Scan for the cell matching the given text and deliver its [X, Y] coordinate at center. 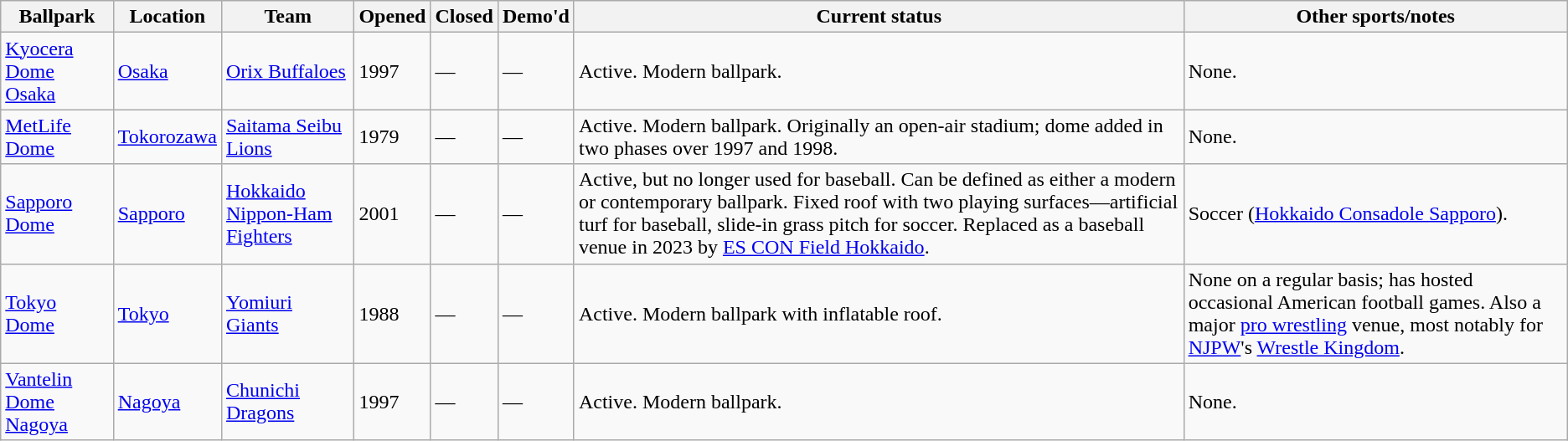
Yomiuri Giants [287, 313]
Chunichi Dragons [287, 402]
1979 [392, 137]
Other sports/notes [1375, 17]
Osaka [168, 71]
Nagoya [168, 402]
MetLife Dome [57, 137]
Kyocera Dome Osaka [57, 71]
Team [287, 17]
1988 [392, 313]
2001 [392, 214]
Location [168, 17]
Saitama Seibu Lions [287, 137]
Current status [879, 17]
Soccer (Hokkaido Consadole Sapporo). [1375, 214]
Sapporo Dome [57, 214]
Opened [392, 17]
None on a regular basis; has hosted occasional American football games. Also a major pro wrestling venue, most notably for NJPW's Wrestle Kingdom. [1375, 313]
Active. Modern ballpark with inflatable roof. [879, 313]
Active. Modern ballpark. Originally an open-air stadium; dome added in two phases over 1997 and 1998. [879, 137]
Ballpark [57, 17]
Sapporo [168, 214]
Tokorozawa [168, 137]
Tokyo Dome [57, 313]
Orix Buffaloes [287, 71]
Vantelin Dome Nagoya [57, 402]
Closed [464, 17]
Hokkaido Nippon-Ham Fighters [287, 214]
Tokyo [168, 313]
Demo'd [536, 17]
